Detect which cell encompasses the target text, then output its [X, Y] center coordinate. 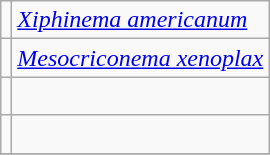
Xiphinema americanum [140, 20]
Mesocriconema xenoplax [140, 58]
